Output the (x, y) coordinate of the center of the cell containing the given text.  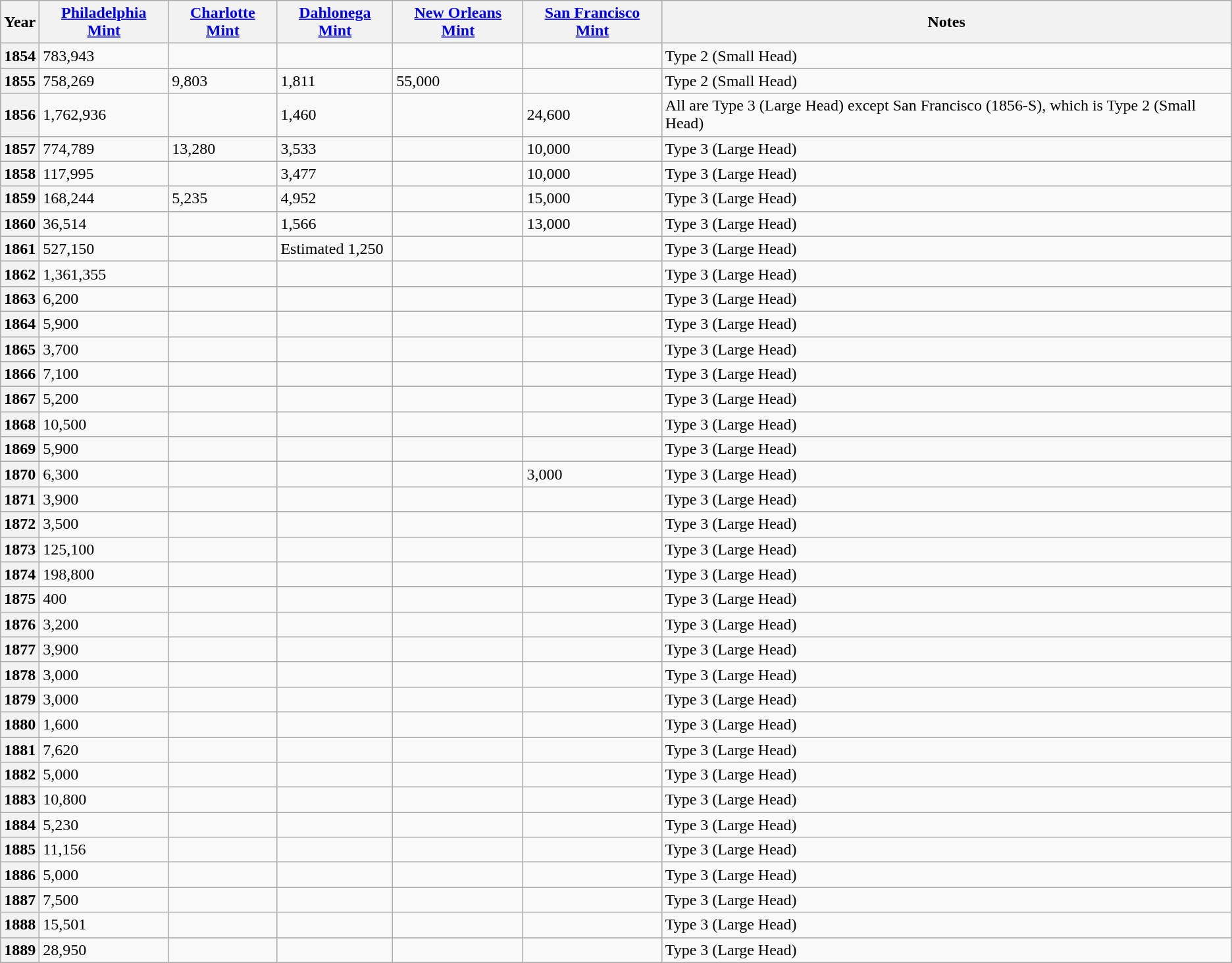
1856 (20, 114)
198,800 (104, 574)
3,200 (104, 624)
3,477 (335, 174)
168,244 (104, 199)
New Orleans Mint (458, 22)
1866 (20, 374)
1865 (20, 349)
1861 (20, 249)
1855 (20, 81)
11,156 (104, 850)
1867 (20, 399)
400 (104, 599)
1869 (20, 449)
1877 (20, 649)
36,514 (104, 224)
758,269 (104, 81)
5,235 (222, 199)
15,000 (592, 199)
125,100 (104, 549)
10,800 (104, 800)
1873 (20, 549)
Dahlonega Mint (335, 22)
1883 (20, 800)
1879 (20, 699)
1886 (20, 875)
9,803 (222, 81)
1868 (20, 424)
1,361,355 (104, 274)
5,230 (104, 825)
1870 (20, 474)
6,200 (104, 299)
1876 (20, 624)
1,600 (104, 724)
1881 (20, 749)
1872 (20, 524)
7,620 (104, 749)
1,566 (335, 224)
1,460 (335, 114)
7,100 (104, 374)
1878 (20, 674)
4,952 (335, 199)
1885 (20, 850)
1,762,936 (104, 114)
1871 (20, 499)
1875 (20, 599)
783,943 (104, 56)
All are Type 3 (Large Head) except San Francisco (1856-S), which is Type 2 (Small Head) (946, 114)
Estimated 1,250 (335, 249)
1859 (20, 199)
55,000 (458, 81)
Charlotte Mint (222, 22)
5,200 (104, 399)
3,500 (104, 524)
24,600 (592, 114)
1874 (20, 574)
1862 (20, 274)
1854 (20, 56)
6,300 (104, 474)
1,811 (335, 81)
13,000 (592, 224)
1858 (20, 174)
13,280 (222, 149)
1884 (20, 825)
1889 (20, 950)
3,700 (104, 349)
1880 (20, 724)
3,533 (335, 149)
1864 (20, 324)
7,500 (104, 900)
1860 (20, 224)
Year (20, 22)
28,950 (104, 950)
1857 (20, 149)
1887 (20, 900)
1888 (20, 925)
San Francisco Mint (592, 22)
117,995 (104, 174)
10,500 (104, 424)
Philadelphia Mint (104, 22)
774,789 (104, 149)
15,501 (104, 925)
1882 (20, 775)
527,150 (104, 249)
1863 (20, 299)
Notes (946, 22)
